Determine the (x, y) coordinate at the center of the cell enclosing the given text.  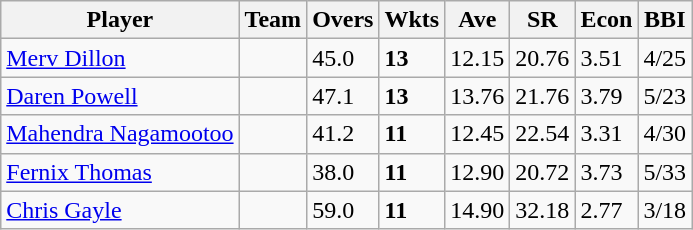
3.73 (606, 172)
Player (120, 20)
12.15 (478, 58)
38.0 (343, 172)
Merv Dillon (120, 58)
BBI (665, 20)
Ave (478, 20)
20.72 (542, 172)
Fernix Thomas (120, 172)
SR (542, 20)
32.18 (542, 210)
41.2 (343, 134)
12.45 (478, 134)
4/30 (665, 134)
5/23 (665, 96)
59.0 (343, 210)
Daren Powell (120, 96)
3.51 (606, 58)
47.1 (343, 96)
2.77 (606, 210)
14.90 (478, 210)
3.31 (606, 134)
5/33 (665, 172)
12.90 (478, 172)
Wkts (412, 20)
3.79 (606, 96)
4/25 (665, 58)
Chris Gayle (120, 210)
45.0 (343, 58)
21.76 (542, 96)
Mahendra Nagamootoo (120, 134)
3/18 (665, 210)
20.76 (542, 58)
13.76 (478, 96)
Team (273, 20)
Econ (606, 20)
Overs (343, 20)
22.54 (542, 134)
